Determine the [x, y] coordinate at the center of the cell enclosing the given text.  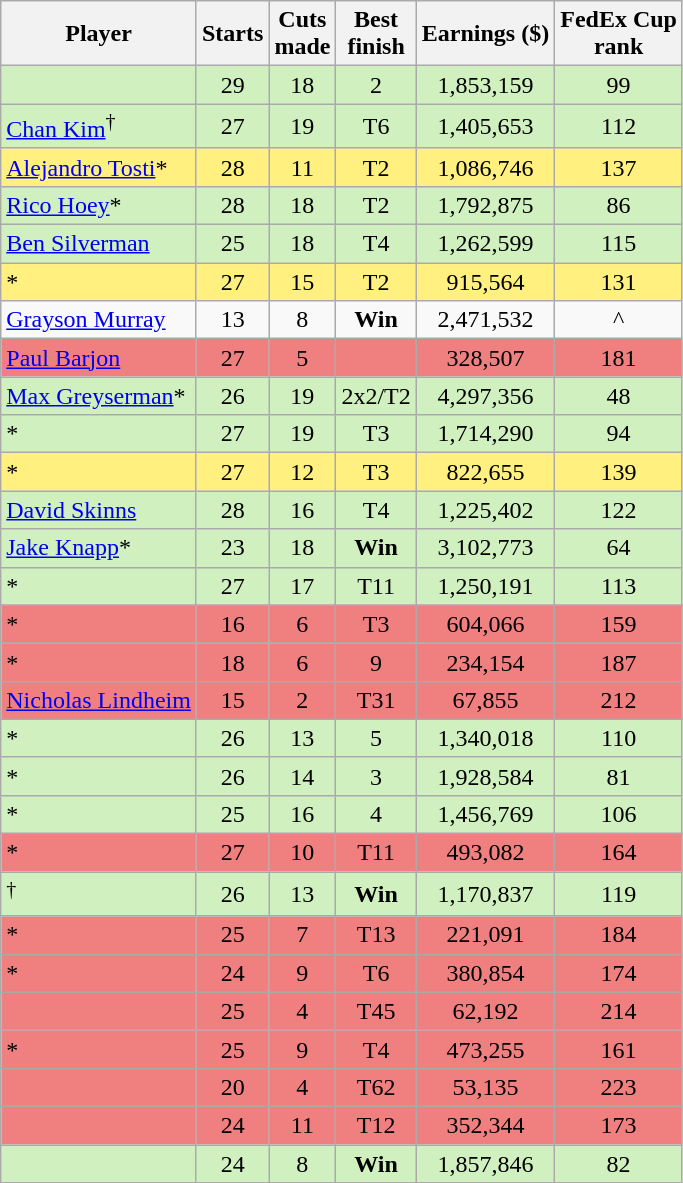
Cutsmade [302, 34]
1,225,402 [485, 510]
181 [619, 358]
119 [619, 894]
352,344 [485, 1125]
T31 [376, 700]
Jake Knapp* [99, 548]
1,792,875 [485, 205]
10 [302, 853]
T45 [376, 1011]
Earnings ($) [485, 34]
86 [619, 205]
184 [619, 935]
Player [99, 34]
131 [619, 282]
113 [619, 586]
4,297,356 [485, 396]
915,564 [485, 282]
1,340,018 [485, 738]
94 [619, 434]
Nicholas Lindheim [99, 700]
112 [619, 126]
110 [619, 738]
81 [619, 776]
20 [232, 1087]
604,066 [485, 624]
Bestfinish [376, 34]
Starts [232, 34]
48 [619, 396]
380,854 [485, 973]
53,135 [485, 1087]
12 [302, 472]
David Skinns [99, 510]
122 [619, 510]
† [99, 894]
Paul Barjon [99, 358]
328,507 [485, 358]
1,857,846 [485, 1164]
1,928,584 [485, 776]
234,154 [485, 662]
174 [619, 973]
Ben Silverman [99, 244]
3,102,773 [485, 548]
1,714,290 [485, 434]
115 [619, 244]
159 [619, 624]
T62 [376, 1087]
164 [619, 853]
67,855 [485, 700]
17 [302, 586]
T12 [376, 1125]
173 [619, 1125]
161 [619, 1049]
7 [302, 935]
473,255 [485, 1049]
2,471,532 [485, 320]
1,262,599 [485, 244]
Grayson Murray [99, 320]
14 [302, 776]
82 [619, 1164]
137 [619, 167]
Rico Hoey* [99, 205]
23 [232, 548]
99 [619, 85]
1,250,191 [485, 586]
1,405,653 [485, 126]
64 [619, 548]
62,192 [485, 1011]
Alejandro Tosti* [99, 167]
T13 [376, 935]
1,456,769 [485, 814]
822,655 [485, 472]
106 [619, 814]
493,082 [485, 853]
^ [619, 320]
212 [619, 700]
3 [376, 776]
1,853,159 [485, 85]
Max Greyserman* [99, 396]
1,170,837 [485, 894]
Chan Kim† [99, 126]
223 [619, 1087]
29 [232, 85]
FedEx Cuprank [619, 34]
187 [619, 662]
214 [619, 1011]
221,091 [485, 935]
2x2/T2 [376, 396]
1,086,746 [485, 167]
139 [619, 472]
